Return (x, y) of the center of cell containing provided text 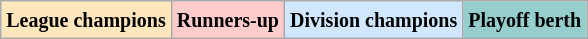
Runners-up (228, 20)
Division champions (374, 20)
League champions (86, 20)
Playoff berth (525, 20)
